Detect which cell encompasses the target text, then output its (X, Y) center coordinate. 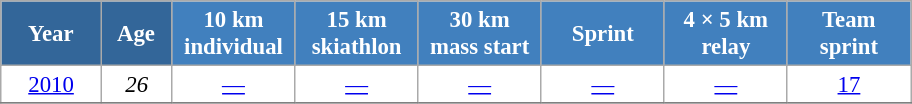
Sprint (602, 34)
2010 (52, 85)
17 (848, 85)
Team sprint (848, 34)
15 km skiathlon (356, 34)
Year (52, 34)
10 km individual (234, 34)
4 × 5 km relay (726, 34)
30 km mass start (480, 34)
Age (136, 34)
26 (136, 85)
